Scan for the cell matching the given text and deliver its [X, Y] coordinate at center. 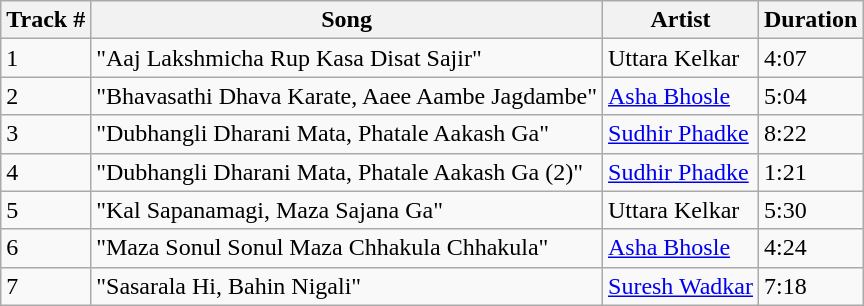
"Kal Sapanamagi, Maza Sajana Ga" [347, 210]
4:24 [811, 248]
Duration [811, 20]
5:30 [811, 210]
"Aaj Lakshmicha Rup Kasa Disat Sajir" [347, 58]
Suresh Wadkar [681, 286]
Song [347, 20]
"Maza Sonul Sonul Maza Chhakula Chhakula" [347, 248]
1:21 [811, 172]
"Dubhangli Dharani Mata, Phatale Aakash Ga" [347, 134]
5:04 [811, 96]
7 [46, 286]
5 [46, 210]
"Sasarala Hi, Bahin Nigali" [347, 286]
6 [46, 248]
Track # [46, 20]
2 [46, 96]
8:22 [811, 134]
"Dubhangli Dharani Mata, Phatale Aakash Ga (2)" [347, 172]
"Bhavasathi Dhava Karate, Aaee Aambe Jagdambe" [347, 96]
3 [46, 134]
7:18 [811, 286]
Artist [681, 20]
4 [46, 172]
4:07 [811, 58]
1 [46, 58]
